Capture the cell that displays the provided text and extract its [X, Y] central coordinate. 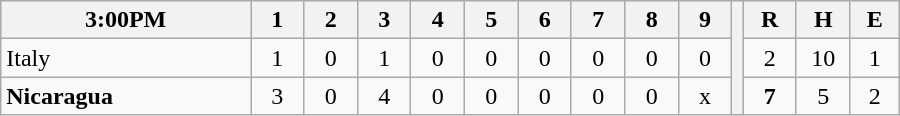
R [770, 20]
Nicaragua [126, 96]
6 [544, 20]
9 [704, 20]
Italy [126, 58]
E [874, 20]
H [823, 20]
8 [652, 20]
10 [823, 58]
x [704, 96]
3:00PM [126, 20]
